Search for the cell housing the specified text and yield its [X, Y] center coordinate. 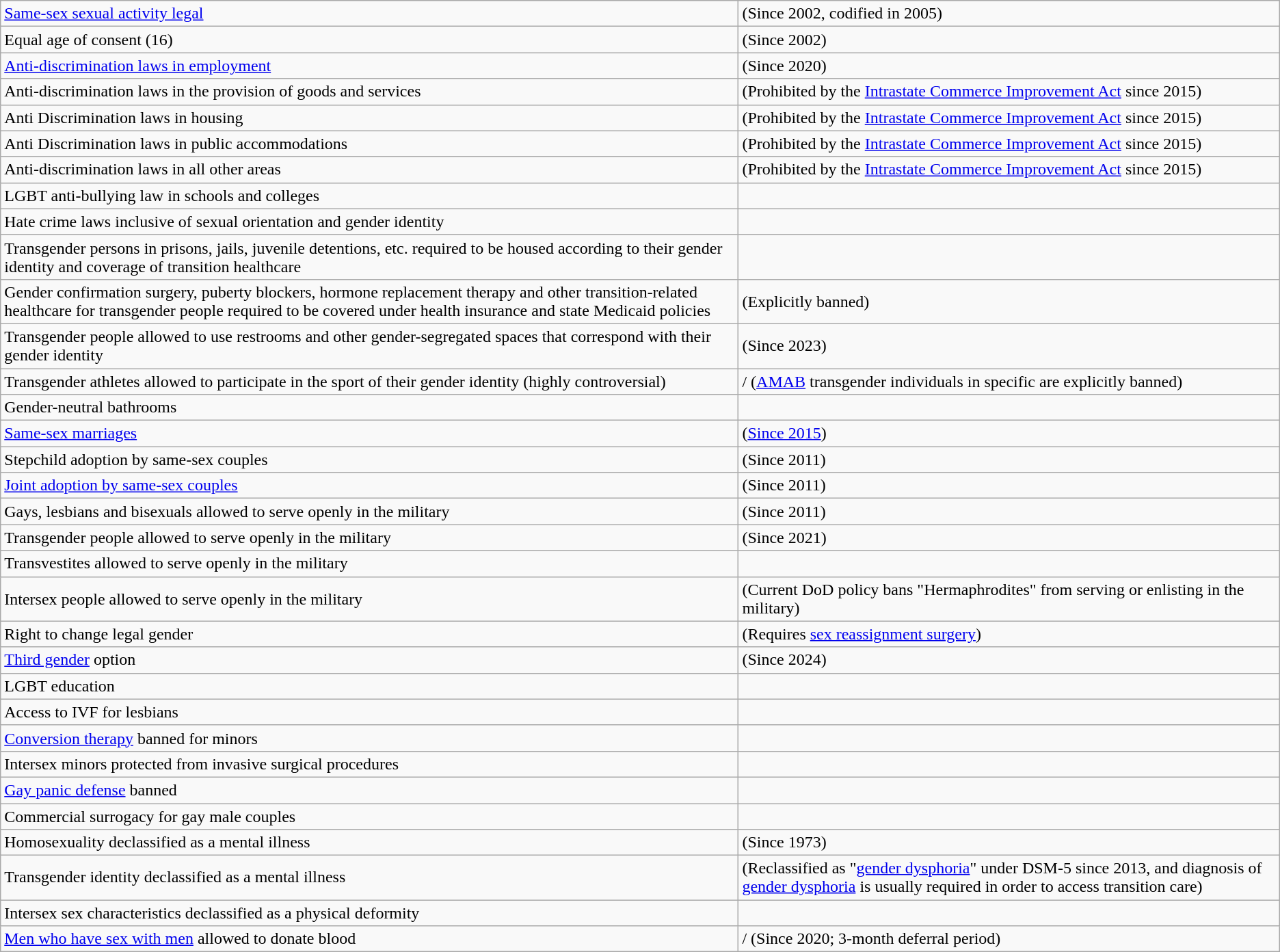
(Since 2023) [1009, 346]
(Since 1973) [1009, 843]
(Since 2020) [1009, 66]
Right to change legal gender [369, 634]
Transgender people allowed to serve openly in the military [369, 538]
Hate crime laws inclusive of sexual orientation and gender identity [369, 222]
(Explicitly banned) [1009, 301]
Transgender people allowed to use restrooms and other gender-segregated spaces that correspond with their gender identity [369, 346]
/ (Since 2020; 3-month deferral period) [1009, 939]
Gender-neutral bathrooms [369, 408]
Anti-discrimination laws in employment [369, 66]
Access to IVF for lesbians [369, 712]
Intersex people allowed to serve openly in the military [369, 599]
Intersex minors protected from invasive surgical procedures [369, 764]
Intersex sex characteristics declassified as a physical deformity [369, 913]
Commercial surrogacy for gay male couples [369, 816]
(Requires sex reassignment surgery) [1009, 634]
Transgender identity declassified as a mental illness [369, 878]
Anti-discrimination laws in all other areas [369, 170]
Anti Discrimination laws in public accommodations [369, 144]
(Since 2024) [1009, 660]
(Since 2015) [1009, 434]
Anti-discrimination laws in the provision of goods and services [369, 92]
Same-sex marriages [369, 434]
Equal age of consent (16) [369, 40]
(Since 2002) [1009, 40]
Transgender athletes allowed to participate in the sport of their gender identity (highly controversial) [369, 381]
Same-sex sexual activity legal [369, 14]
Third gender option [369, 660]
(Reclassified as "gender dysphoria" under DSM-5 since 2013, and diagnosis of gender dysphoria is usually required in order to access transition care) [1009, 878]
Transvestites allowed to serve openly in the military [369, 564]
Gay panic defense banned [369, 790]
Stepchild adoption by same-sex couples [369, 460]
Homosexuality declassified as a mental illness [369, 843]
Anti Discrimination laws in housing [369, 118]
Joint adoption by same-sex couples [369, 486]
LGBT anti-bullying law in schools and colleges [369, 196]
/ (AMAB transgender individuals in specific are explicitly banned) [1009, 381]
(Since 2002, codified in 2005) [1009, 14]
Men who have sex with men allowed to donate blood [369, 939]
(Since 2021) [1009, 538]
LGBT education [369, 686]
Conversion therapy banned for minors [369, 738]
Gays, lesbians and bisexuals allowed to serve openly in the military [369, 512]
(Current DoD policy bans "Hermaphrodites" from serving or enlisting in the military) [1009, 599]
